Pinpoint the cell where the given text exists, returning its [x, y] midpoint coordinate. 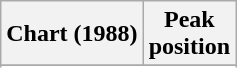
Chart (1988) [72, 34]
Peakposition [189, 34]
